Capture the cell that displays the provided text and extract its [X, Y] central coordinate. 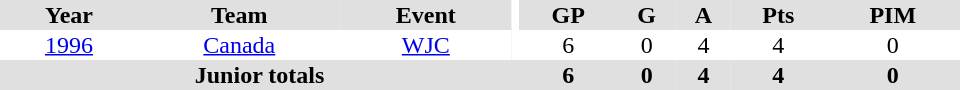
WJC [426, 45]
Canada [240, 45]
Team [240, 15]
A [704, 15]
Year [69, 15]
Pts [778, 15]
G [646, 15]
GP [568, 15]
1996 [69, 45]
Junior totals [260, 75]
Event [426, 15]
PIM [893, 15]
